For the text-containing cell, return its midpoint in (X, Y) coordinate format. 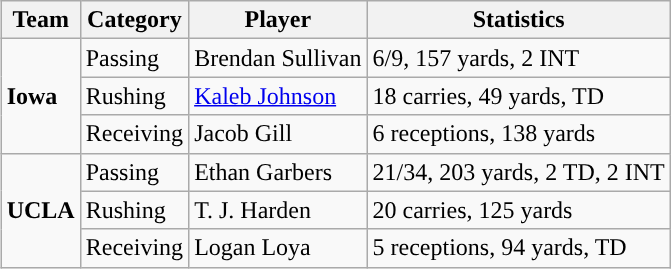
Kaleb Johnson (278, 96)
21/34, 203 yards, 2 TD, 2 INT (518, 172)
UCLA (40, 210)
Brendan Sullivan (278, 58)
Jacob Gill (278, 134)
Ethan Garbers (278, 172)
Team (40, 20)
6/9, 157 yards, 2 INT (518, 58)
Category (134, 20)
20 carries, 125 yards (518, 210)
Iowa (40, 96)
T. J. Harden (278, 210)
Logan Loya (278, 248)
18 carries, 49 yards, TD (518, 96)
Player (278, 20)
6 receptions, 138 yards (518, 134)
5 receptions, 94 yards, TD (518, 248)
Statistics (518, 20)
